Search for the cell housing the specified text and yield its (X, Y) center coordinate. 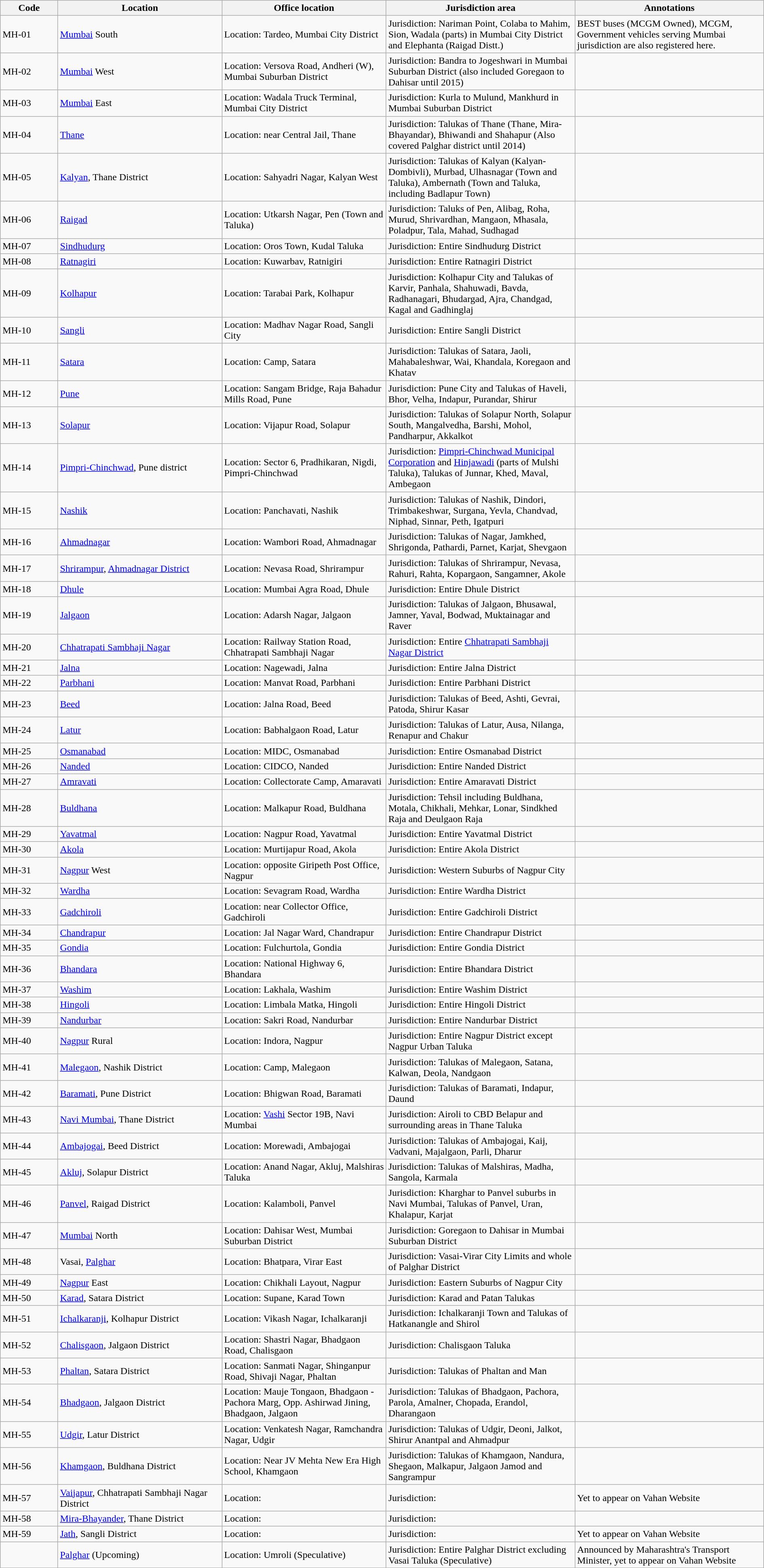
Nagpur East (139, 1283)
Dhule (139, 589)
MH-08 (29, 261)
Location: Anand Nagar, Akluj, Malshiras Taluka (304, 1172)
Nanded (139, 766)
Panvel, Raigad District (139, 1204)
Parbhani (139, 683)
Location: MIDC, Osmanabad (304, 751)
Shrirampur, Ahmadnagar District (139, 568)
Jurisdiction: Talukas of Thane (Thane, Mira-Bhayandar), Bhiwandi and Shahapur (Also covered Palghar district until 2014) (480, 135)
Jurisdiction: Talukas of Shrirampur, Nevasa, Rahuri, Rahta, Kopargaon, Sangamner, Akole (480, 568)
MH-55 (29, 1435)
Jurisdiction: Talukas of Malshiras, Madha, Sangola, Karmala (480, 1172)
Jath, Sangli District (139, 1534)
Jurisdiction: Talukas of Udgir, Deoni, Jalkot, Shirur Anantpal and Ahmadpur (480, 1435)
MH-02 (29, 71)
Jurisdiction: Talukas of Nashik, Dindori, Trimbakeshwar, Surgana, Yevla, Chandvad, Niphad, Sinnar, Peth, Igatpuri (480, 510)
Location: Sakri Road, Nandurbar (304, 1020)
Location: Malkapur Road, Buldhana (304, 808)
Sindhudurg (139, 246)
MH-17 (29, 568)
Jurisdiction: Kurla to Mulund, Mankhurd in Mumbai Suburban District (480, 103)
Bhandara (139, 968)
Jurisdiction: Entire Chandrapur District (480, 933)
MH-12 (29, 394)
Latur (139, 730)
Jurisdiction area (480, 8)
Location: Adarsh Nagar, Jalgaon (304, 615)
Location: Jalna Road, Beed (304, 704)
Jurisdiction: Entire Gondia District (480, 948)
MH-34 (29, 933)
MH-36 (29, 968)
MH-22 (29, 683)
Kolhapur (139, 293)
MH-46 (29, 1204)
MH-27 (29, 781)
Location: Morewadi, Ambajogai (304, 1146)
Jurisdiction: Talukas of Nagar, Jamkhed, Shrigonda, Pathardi, Parnet, Karjat, Shevgaon (480, 542)
Jurisdiction: Entire Akola District (480, 850)
Phaltan, Satara District (139, 1371)
Vasai, Palghar (139, 1262)
Jurisdiction: Eastern Suburbs of Nagpur City (480, 1283)
Jurisdiction: Entire Washim District (480, 989)
MH-58 (29, 1518)
Baramati, Pune District (139, 1093)
Location: Nagewadi, Jalna (304, 668)
Location: Vikash Nagar, Ichalkaranji (304, 1318)
MH-28 (29, 808)
MH-57 (29, 1497)
MH-20 (29, 647)
Osmanabad (139, 751)
Jurisdiction: Vasai-Virar City Limits and whole of Palghar District (480, 1262)
Nashik (139, 510)
Location: Vijapur Road, Solapur (304, 425)
Jurisdiction: Nariman Point, Colaba to Mahim, Sion, Wadala (parts) in Mumbai City District and Elephanta (Raigad Distt.) (480, 34)
MH-03 (29, 103)
Location: Camp, Malegaon (304, 1067)
Location: Venkatesh Nagar, Ramchandra Nagar, Udgir (304, 1435)
MH-31 (29, 870)
Jurisdiction: Entire Ratnagiri District (480, 261)
Vaijapur, Chhatrapati Sambhaji Nagar District (139, 1497)
MH-47 (29, 1235)
Location: near Collector Office, Gadchiroli (304, 912)
Bhadgaon, Jalgaon District (139, 1403)
Chhatrapati Sambhaji Nagar (139, 647)
Jurisdiction: Entire Gadchiroli District (480, 912)
Jurisdiction: Pimpri-Chinchwad Municipal Corporation and Hinjawadi (parts of Mulshi Taluka), Talukas of Junnar, Khed, Maval, Ambegaon (480, 468)
Location: Kalamboli, Panvel (304, 1204)
Jurisdiction: Karad and Patan Talukas (480, 1298)
Pimpri-Chinchwad, Pune district (139, 468)
MH-18 (29, 589)
Kalyan, Thane District (139, 177)
Nagpur Rural (139, 1041)
Jurisdiction: Entire Sangli District (480, 330)
Location: Sevagram Road, Wardha (304, 891)
Jurisdiction: Talukas of Satara, Jaoli, Mahabaleshwar, Wai, Khandala, Koregaon and Khatav (480, 362)
Location: Tardeo, Mumbai City District (304, 34)
Jurisdiction: Tehsil including Buldhana, Motala, Chikhali, Mehkar, Lonar, Sindkhed Raja and Deulgaon Raja (480, 808)
MH-49 (29, 1283)
Mumbai North (139, 1235)
Ambajogai, Beed District (139, 1146)
Jurisdiction: Taluks of Pen, Alibag, Roha, Murud, Shrivardhan, Mangaon, Mhasala, Poladpur, Tala, Mahad, Sudhagad (480, 220)
MH-05 (29, 177)
MH-13 (29, 425)
Raigad (139, 220)
Location: Camp, Satara (304, 362)
Jurisdiction: Ichalkaranji Town and Talukas of Hatkanangle and Shirol (480, 1318)
MH-42 (29, 1093)
MH-50 (29, 1298)
MH-43 (29, 1119)
Jurisdiction: Goregaon to Dahisar in Mumbai Suburban District (480, 1235)
MH-38 (29, 1005)
Location: Sanmati Nagar, Shinganpur Road, Shivaji Nagar, Phaltan (304, 1371)
Jurisdiction: Talukas of Kalyan (Kalyan-Dombivli), Murbad, Ulhasnagar (Town and Taluka), Ambernath (Town and Taluka, including Badlapur Town) (480, 177)
Sangli (139, 330)
Location: Sahyadri Nagar, Kalyan West (304, 177)
Jurisdiction: Talukas of Phaltan and Man (480, 1371)
Location: Manvat Road, Parbhani (304, 683)
Jalna (139, 668)
Location: Fulchurtola, Gondia (304, 948)
Code (29, 8)
Location: Mauje Tongaon, Bhadgaon - Pachora Marg, Opp. Ashirwad Jining, Bhadgaon, Jalgaon (304, 1403)
Office location (304, 8)
BEST buses (MCGM Owned), MCGM, Government vehicles serving Mumbai jurisdiction are also registered here. (670, 34)
Jurisdiction: Talukas of Khamgaon, Nandura, Shegaon, Malkapur, Jalgaon Jamod and Sangrampur (480, 1466)
Jurisdiction: Talukas of Baramati, Indapur, Daund (480, 1093)
Jurisdiction: Kharghar to Panvel suburbs in Navi Mumbai, Talukas of Panvel, Uran, Khalapur, Karjat (480, 1204)
Jurisdiction: Entire Nandurbar District (480, 1020)
MH-53 (29, 1371)
Khamgaon, Buldhana District (139, 1466)
Jurisdiction: Talukas of Beed, Ashti, Gevrai, Patoda, Shirur Kasar (480, 704)
Location: Mumbai Agra Road, Dhule (304, 589)
Location: Murtijapur Road, Akola (304, 850)
Jalgaon (139, 615)
Mira-Bhayander, Thane District (139, 1518)
Location: Chikhali Layout, Nagpur (304, 1283)
MH-11 (29, 362)
Chandrapur (139, 933)
Mumbai South (139, 34)
Jurisdiction: Entire Chhatrapati Sambhaji Nagar District (480, 647)
MH-44 (29, 1146)
Buldhana (139, 808)
Akluj, Solapur District (139, 1172)
MH-21 (29, 668)
Yavatmal (139, 834)
Jurisdiction: Entire Yavatmal District (480, 834)
MH-37 (29, 989)
Satara (139, 362)
MH-26 (29, 766)
Jurisdiction: Pune City and Talukas of Haveli, Bhor, Velha, Indapur, Purandar, Shirur (480, 394)
Jurisdiction: Western Suburbs of Nagpur City (480, 870)
Amravati (139, 781)
MH-45 (29, 1172)
Jurisdiction: Entire Amaravati District (480, 781)
Location: Utkarsh Nagar, Pen (Town and Taluka) (304, 220)
Location: Bhatpara, Virar East (304, 1262)
Jurisdiction: Chalisgaon Taluka (480, 1345)
MH-23 (29, 704)
Location: opposite Giripeth Post Office, Nagpur (304, 870)
Karad, Satara District (139, 1298)
Location: Umroli (Speculative) (304, 1555)
Jurisdiction: Entire Sindhudurg District (480, 246)
Location: Jal Nagar Ward, Chandrapur (304, 933)
Location: Versova Road, Andheri (W), Mumbai Suburban District (304, 71)
Location: Lakhala, Washim (304, 989)
MH-06 (29, 220)
Hingoli (139, 1005)
Jurisdiction: Entire Bhandara District (480, 968)
MH-35 (29, 948)
MH-33 (29, 912)
Location: Bhigwan Road, Baramati (304, 1093)
Location: near Central Jail, Thane (304, 135)
Location: Oros Town, Kudal Taluka (304, 246)
Location: Wambori Road, Ahmadnagar (304, 542)
Gondia (139, 948)
MH-15 (29, 510)
Akola (139, 850)
Jurisdiction: Entire Wardha District (480, 891)
Location: Wadala Truck Terminal, Mumbai City District (304, 103)
Jurisdiction: Entire Hingoli District (480, 1005)
Location: Dahisar West, Mumbai Suburban District (304, 1235)
Location: Near JV Mehta New Era High School, Khamgaon (304, 1466)
Jurisdiction: Talukas of Malegaon, Satana, Kalwan, Deola, Nandgaon (480, 1067)
MH-09 (29, 293)
Jurisdiction: Kolhapur City and Talukas of Karvir, Panhala, Shahuwadi, Bavda, Radhanagari, Bhudargad, Ajra, Chandgad, Kagal and Gadhinglaj (480, 293)
Location: Panchavati, Nashik (304, 510)
Location: Nagpur Road, Yavatmal (304, 834)
Location: Collectorate Camp, Amaravati (304, 781)
Location: Sector 6, Pradhikaran, Nigdi, Pimpri-Chinchwad (304, 468)
Jurisdiction: Entire Dhule District (480, 589)
Chalisgaon, Jalgaon District (139, 1345)
Jurisdiction: Entire Nagpur District except Nagpur Urban Taluka (480, 1041)
MH-52 (29, 1345)
Ratnagiri (139, 261)
MH-01 (29, 34)
Mumbai West (139, 71)
Location: Shastri Nagar, Bhadgaon Road, Chalisgaon (304, 1345)
Location: Nevasa Road, Shrirampur (304, 568)
Beed (139, 704)
Location: Railway Station Road, Chhatrapati Sambhaji Nagar (304, 647)
Location: Babhalgaon Road, Latur (304, 730)
MH-16 (29, 542)
Location (139, 8)
Gadchiroli (139, 912)
Ahmadnagar (139, 542)
Jurisdiction: Entire Jalna District (480, 668)
Location: National Highway 6, Bhandara (304, 968)
Jurisdiction: Talukas of Latur, Ausa, Nilanga, Renapur and Chakur (480, 730)
Palghar (Upcoming) (139, 1555)
Location: CIDCO, Nanded (304, 766)
MH-29 (29, 834)
Washim (139, 989)
MH-59 (29, 1534)
MH-10 (29, 330)
Jurisdiction: Entire Nanded District (480, 766)
Thane (139, 135)
Jurisdiction: Talukas of Bhadgaon, Pachora, Parola, Amalner, Chopada, Erandol, Dharangaon (480, 1403)
Ichalkaranji, Kolhapur District (139, 1318)
Solapur (139, 425)
Jurisdiction: Talukas of Jalgaon, Bhusawal, Jamner, Yaval, Bodwad, Muktainagar and Raver (480, 615)
Nagpur West (139, 870)
Annotations (670, 8)
Location: Tarabai Park, Kolhapur (304, 293)
Jurisdiction: Talukas of Ambajogai, Kaij, Vadvani, Majalgaon, Parli, Dharur (480, 1146)
MH-25 (29, 751)
Jurisdiction: Bandra to Jogeshwari in Mumbai Suburban District (also included Goregaon to Dahisar until 2015) (480, 71)
Jurisdiction: Entire Palghar District excluding Vasai Taluka (Speculative) (480, 1555)
Location: Vashi Sector 19B, Navi Mumbai (304, 1119)
Jurisdiction: Airoli to CBD Belapur and surrounding areas in Thane Taluka (480, 1119)
Wardha (139, 891)
MH-07 (29, 246)
MH-56 (29, 1466)
MH-19 (29, 615)
MH-04 (29, 135)
MH-48 (29, 1262)
Location: Supane, Karad Town (304, 1298)
Nandurbar (139, 1020)
MH-39 (29, 1020)
Jurisdiction: Talukas of Solapur North, Solapur South, Mangalvedha, Barshi, Mohol, Pandharpur, Akkalkot (480, 425)
MH-30 (29, 850)
Navi Mumbai, Thane District (139, 1119)
MH-51 (29, 1318)
Location: Kuwarbav, Ratnigiri (304, 261)
MH-32 (29, 891)
Udgir, Latur District (139, 1435)
Location: Indora, Nagpur (304, 1041)
Jurisdiction: Entire Osmanabad District (480, 751)
MH-54 (29, 1403)
MH-24 (29, 730)
Location: Sangam Bridge, Raja Bahadur Mills Road, Pune (304, 394)
Pune (139, 394)
Location: Madhav Nagar Road, Sangli City (304, 330)
Malegaon, Nashik District (139, 1067)
Jurisdiction: Entire Parbhani District (480, 683)
Mumbai East (139, 103)
MH-40 (29, 1041)
MH-41 (29, 1067)
MH-14 (29, 468)
Location: Limbala Matka, Hingoli (304, 1005)
Announced by Maharashtra's Transport Minister, yet to appear on Vahan Website (670, 1555)
